Provide the [x, y] coordinate of the cell's center where the given text is located.  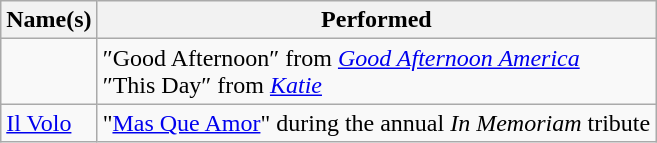
Name(s) [49, 20]
Performed [376, 20]
Il Volo [49, 123]
″Good Afternoon″ from Good Afternoon America″This Day″ from Katie [376, 72]
"Mas Que Amor" during the annual In Memoriam tribute [376, 123]
